From the cell containing the given text, extract its center point as [X, Y] coordinate. 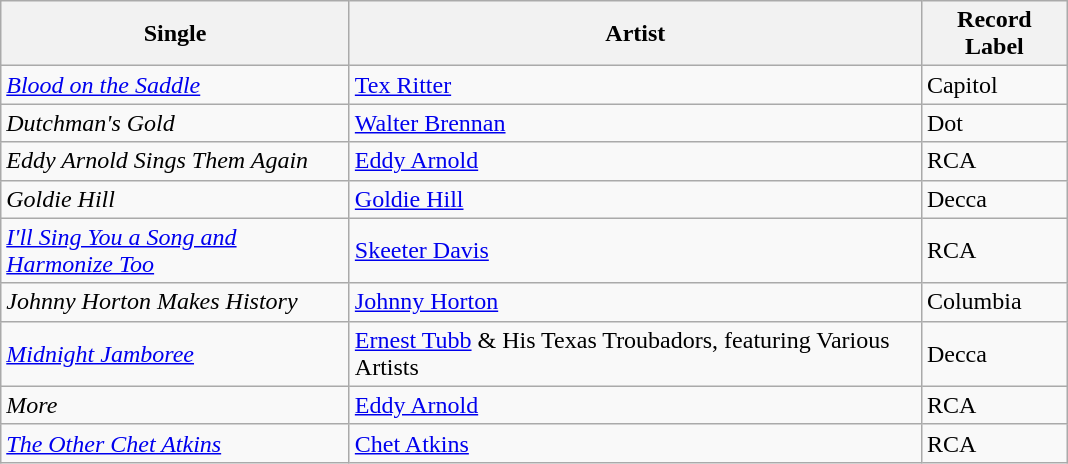
Skeeter Davis [635, 250]
Columbia [994, 302]
Eddy Arnold Sings Them Again [176, 161]
Ernest Tubb & His Texas Troubadors, featuring Various Artists [635, 354]
Blood on the Saddle [176, 85]
Johnny Horton Makes History [176, 302]
Record Label [994, 34]
Dutchman's Gold [176, 123]
Chet Atkins [635, 443]
Tex Ritter [635, 85]
Midnight Jamboree [176, 354]
Walter Brennan [635, 123]
Johnny Horton [635, 302]
Dot [994, 123]
I'll Sing You a Song and Harmonize Too [176, 250]
The Other Chet Atkins [176, 443]
Capitol [994, 85]
More [176, 405]
Artist [635, 34]
Single [176, 34]
